Determine the [x, y] coordinate at the center of the cell enclosing the given text.  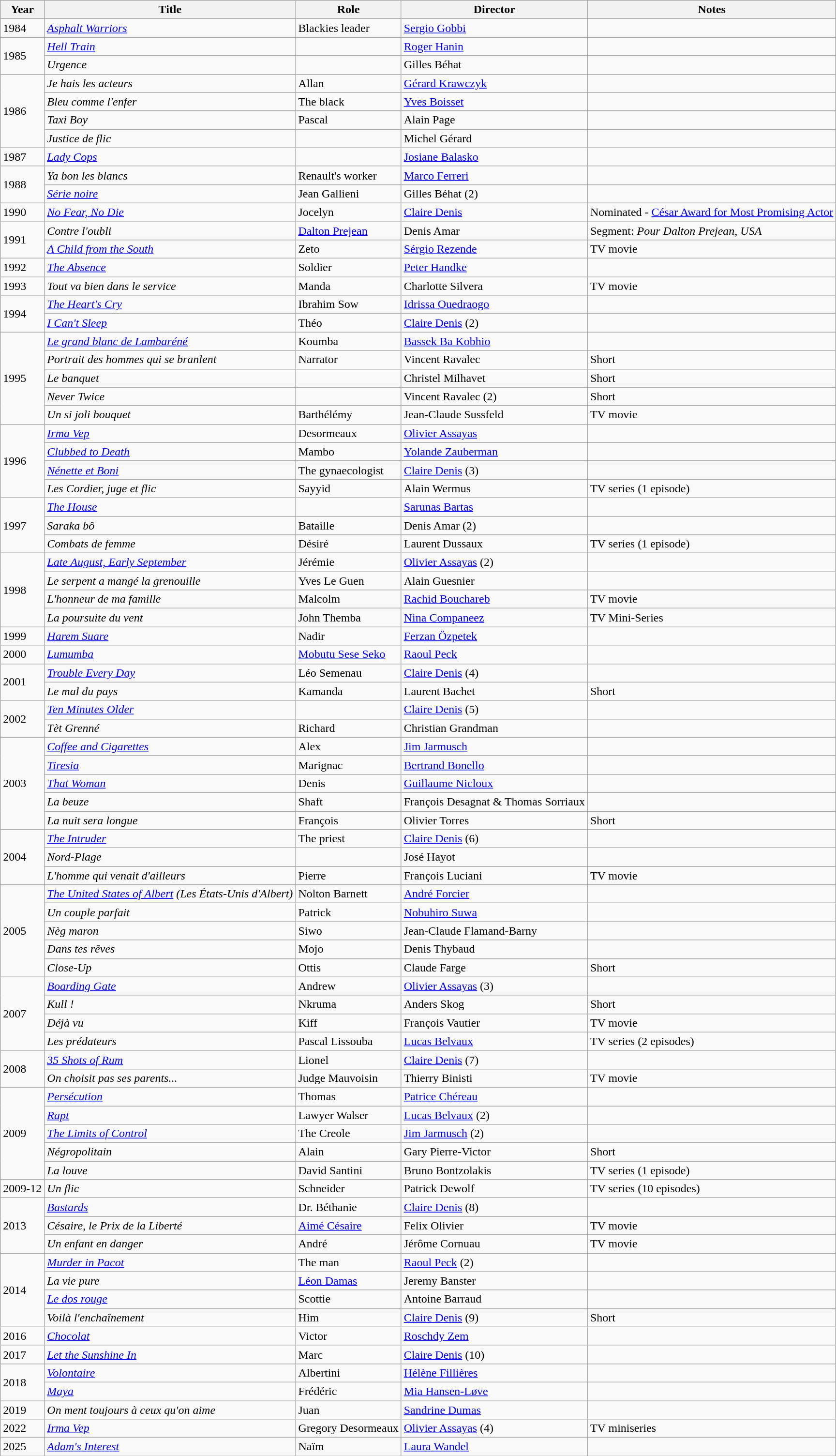
Naïm [348, 1447]
La louve [170, 1170]
Late August, Early September [170, 562]
Trouble Every Day [170, 673]
Gary Pierre-Victor [494, 1152]
Déjà vu [170, 1023]
The United States of Albert (Les États-Unis d'Albert) [170, 894]
Claire Denis (2) [494, 323]
Thierry Binisti [494, 1078]
André Forcier [494, 894]
Série noire [170, 194]
Bruno Bontzolakis [494, 1170]
Marignac [348, 765]
A Child from the South [170, 249]
Nina Companeez [494, 618]
Roger Hanin [494, 46]
Richard [348, 728]
Josiane Balasko [494, 157]
Boarding Gate [170, 986]
1990 [22, 212]
Sandrine Dumas [494, 1410]
2008 [22, 1069]
Victor [348, 1336]
Denis [348, 783]
Yves Boisset [494, 102]
1987 [22, 157]
Laurent Bachet [494, 691]
2005 [22, 931]
Sergio Gobbi [494, 28]
1999 [22, 636]
2004 [22, 857]
Juan [348, 1410]
Mia Hansen-Løve [494, 1391]
Tout va bien dans le service [170, 286]
Thomas [348, 1096]
The Heart's Cry [170, 304]
That Woman [170, 783]
Year [22, 10]
Volontaire [170, 1373]
Raoul Peck (2) [494, 1262]
Coffee and Cigarettes [170, 746]
Alex [348, 746]
Chocolat [170, 1336]
Soldier [348, 268]
John Themba [348, 618]
Guillaume Nicloux [494, 783]
Lucas Belvaux (2) [494, 1115]
Ibrahim Sow [348, 304]
Ferzan Özpetek [494, 636]
Andrew [348, 986]
Kull ! [170, 1004]
The Creole [348, 1134]
Combats de femme [170, 544]
TV series (10 episodes) [711, 1189]
1991 [22, 240]
La vie pure [170, 1281]
1986 [22, 111]
Saraka bô [170, 525]
TV miniseries [711, 1428]
Jim Jarmusch (2) [494, 1134]
The Limits of Control [170, 1134]
François Desagnat & Thomas Sorriaux [494, 802]
Vincent Ravalec (2) [494, 396]
Mobutu Sese Seko [348, 654]
Aimé Césaire [348, 1226]
Les Cordier, juge et flic [170, 488]
Harem Suare [170, 636]
Alain Page [494, 120]
La nuit sera longue [170, 820]
Director [494, 10]
The black [348, 102]
Lionel [348, 1060]
Michel Gérard [494, 138]
Zeto [348, 249]
The Absence [170, 268]
TV Mini-Series [711, 618]
Mambo [348, 452]
Claude Farge [494, 968]
Marc [348, 1354]
Yves Le Guen [348, 581]
I Can't Sleep [170, 323]
1988 [22, 184]
2003 [22, 783]
Olivier Assayas [494, 433]
Barthélémy [348, 415]
2007 [22, 1014]
Desormeaux [348, 433]
Frédéric [348, 1391]
Felix Olivier [494, 1226]
2009-12 [22, 1189]
Dans tes rêves [170, 949]
L'honneur de ma famille [170, 599]
Négropolitain [170, 1152]
Charlotte Silvera [494, 286]
Nord-Plage [170, 857]
Olivier Assayas (2) [494, 562]
Murder in Pacot [170, 1262]
La poursuite du vent [170, 618]
José Hayot [494, 857]
Léo Semenau [348, 673]
Pascal [348, 120]
Allan [348, 83]
2018 [22, 1382]
2017 [22, 1354]
Bertrand Bonello [494, 765]
Let the Sunshine In [170, 1354]
Denis Amar (2) [494, 525]
Notes [711, 10]
Never Twice [170, 396]
Jérôme Cornuau [494, 1244]
Dr. Béthanie [348, 1207]
Idrissa Ouedraogo [494, 304]
Jocelyn [348, 212]
Claire Denis (7) [494, 1060]
Ten Minutes Older [170, 710]
Nominated - César Award for Most Promising Actor [711, 212]
Les prédateurs [170, 1041]
Lumumba [170, 654]
Anders Skog [494, 1004]
Urgence [170, 65]
Bataille [348, 525]
The priest [348, 839]
Bastards [170, 1207]
Jean-Claude Sussfeld [494, 415]
2022 [22, 1428]
Schneider [348, 1189]
No Fear, No Die [170, 212]
Siwo [348, 931]
François [348, 820]
Dalton Prejean [348, 231]
2000 [22, 654]
Olivier Assayas (4) [494, 1428]
Patrice Chéreau [494, 1096]
Le dos rouge [170, 1299]
Raoul Peck [494, 654]
François Luciani [494, 876]
Nobuhiro Suwa [494, 912]
Him [348, 1318]
Albertini [348, 1373]
Denis Thybaud [494, 949]
1993 [22, 286]
Olivier Torres [494, 820]
Kiff [348, 1023]
Rachid Bouchareb [494, 599]
Jean Gallieni [348, 194]
Asphalt Warriors [170, 28]
Yolande Zauberman [494, 452]
Renault's worker [348, 175]
Segment: Pour Dalton Prejean, USA [711, 231]
Justice de flic [170, 138]
Lawyer Walser [348, 1115]
Nkruma [348, 1004]
Sayyid [348, 488]
Tèt Grenné [170, 728]
1998 [22, 590]
Bassek Ba Kobhio [494, 341]
1985 [22, 56]
1994 [22, 314]
Kamanda [348, 691]
Claire Denis (3) [494, 470]
Jim Jarmusch [494, 746]
Le banquet [170, 378]
Antoine Barraud [494, 1299]
The man [348, 1262]
Alain Wermus [494, 488]
Taxi Boy [170, 120]
Contre l'oubli [170, 231]
2016 [22, 1336]
Gérard Krawczyk [494, 83]
1984 [22, 28]
Patrick Dewolf [494, 1189]
Claire Denis (6) [494, 839]
Pascal Lissouba [348, 1041]
Claire Denis [494, 212]
Je hais les acteurs [170, 83]
Nénette et Boni [170, 470]
Persécution [170, 1096]
Laurent Dussaux [494, 544]
David Santini [348, 1170]
1997 [22, 525]
Portrait des hommes qui se branlent [170, 360]
1995 [22, 378]
Césaire, le Prix de la Liberté [170, 1226]
Sarunas Bartas [494, 507]
Mojo [348, 949]
Pierre [348, 876]
Laura Wandel [494, 1447]
Scottie [348, 1299]
Alain [348, 1152]
Un flic [170, 1189]
2002 [22, 719]
Vincent Ravalec [494, 360]
Théo [348, 323]
1996 [22, 461]
Alain Guesnier [494, 581]
Claire Denis (5) [494, 710]
Judge Mauvoisin [348, 1078]
Un enfant en danger [170, 1244]
Le grand blanc de Lambaréné [170, 341]
Claire Denis (8) [494, 1207]
Lucas Belvaux [494, 1041]
Un couple parfait [170, 912]
Le serpent a mangé la grenouille [170, 581]
2014 [22, 1290]
Bleu comme l'enfer [170, 102]
Clubbed to Death [170, 452]
2013 [22, 1226]
François Vautier [494, 1023]
Blackies leader [348, 28]
Gregory Desormeaux [348, 1428]
Ya bon les blancs [170, 175]
2019 [22, 1410]
Close-Up [170, 968]
Léon Damas [348, 1281]
Hell Train [170, 46]
1992 [22, 268]
On choisit pas ses parents... [170, 1078]
Gilles Béhat [494, 65]
Le mal du pays [170, 691]
Lady Cops [170, 157]
Marco Ferreri [494, 175]
La beuze [170, 802]
Gilles Béhat (2) [494, 194]
2001 [22, 682]
2025 [22, 1447]
Jérémie [348, 562]
André [348, 1244]
Un si joli bouquet [170, 415]
Manda [348, 286]
Malcolm [348, 599]
Jeremy Banster [494, 1281]
The Intruder [170, 839]
Nolton Barnett [348, 894]
Adam's Interest [170, 1447]
Nadir [348, 636]
Maya [170, 1391]
Role [348, 10]
The House [170, 507]
Olivier Assayas (3) [494, 986]
Tiresia [170, 765]
Claire Denis (9) [494, 1318]
Claire Denis (10) [494, 1354]
TV series (2 episodes) [711, 1041]
Jean-Claude Flamand-Barny [494, 931]
Voilà l'enchaînement [170, 1318]
Ottis [348, 968]
Désiré [348, 544]
Christian Grandman [494, 728]
Nèg maron [170, 931]
Sérgio Rezende [494, 249]
Koumba [348, 341]
L'homme qui venait d'ailleurs [170, 876]
Peter Handke [494, 268]
Patrick [348, 912]
2009 [22, 1133]
Narrator [348, 360]
Shaft [348, 802]
Title [170, 10]
Hélène Fillières [494, 1373]
Denis Amar [494, 231]
35 Shots of Rum [170, 1060]
Roschdy Zem [494, 1336]
Rapt [170, 1115]
The gynaecologist [348, 470]
Christel Milhavet [494, 378]
Claire Denis (4) [494, 673]
On ment toujours à ceux qu'on aime [170, 1410]
